Return (x, y) of the center of cell containing provided text 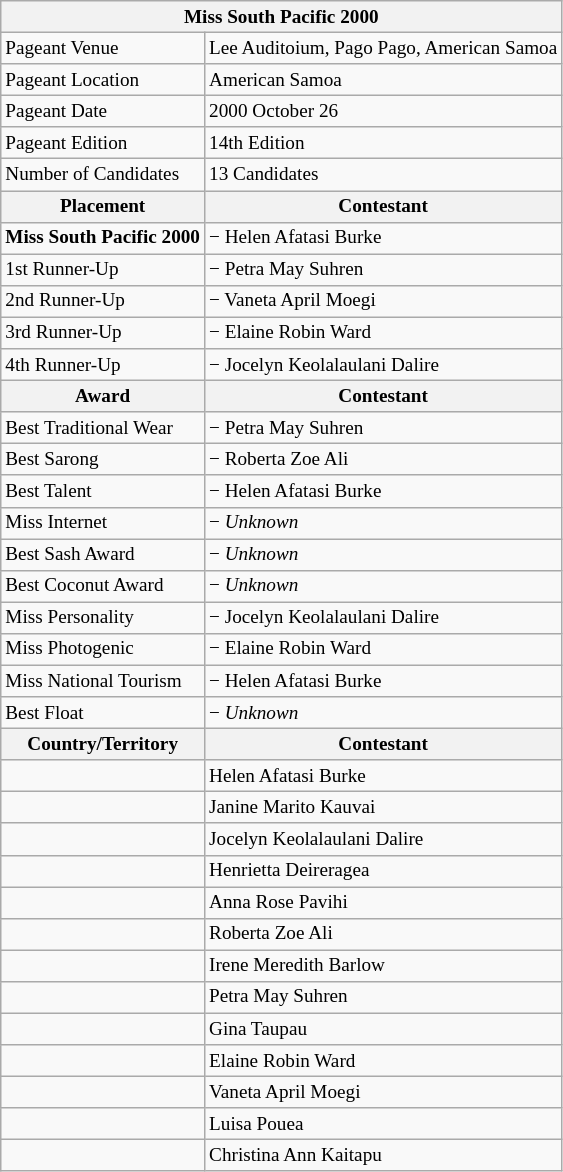
Best Talent (103, 491)
Best Float (103, 713)
Janine Marito Kauvai (384, 808)
Elaine Robin Ward (384, 1061)
Christina Ann Kaitapu (384, 1156)
Roberta Zoe Ali (384, 934)
Jocelyn Keolalaulani Dalire (384, 839)
Best Traditional Wear (103, 428)
Award (103, 396)
Best Coconut Award (103, 586)
Placement (103, 206)
Pageant Edition (103, 143)
4th Runner-Up (103, 365)
Best Sash Award (103, 554)
Irene Meredith Barlow (384, 966)
2000 October 26 (384, 111)
− Vaneta April Moegi (384, 301)
Miss Photogenic (103, 649)
Pageant Location (103, 80)
Miss National Tourism (103, 681)
14th Edition (384, 143)
Best Sarong (103, 460)
Anna Rose Pavihi (384, 902)
Gina Taupau (384, 1029)
Country/Territory (103, 744)
Pageant Venue (103, 48)
1st Runner-Up (103, 270)
Vaneta April Moegi (384, 1092)
Helen Afatasi Burke (384, 776)
Number of Candidates (103, 175)
3rd Runner-Up (103, 333)
Henrietta Deireragea (384, 871)
2nd Runner-Up (103, 301)
− Roberta Zoe Ali (384, 460)
Petra May Suhren (384, 997)
Luisa Pouea (384, 1124)
American Samoa (384, 80)
Lee Auditoium, Pago Pago, American Samoa (384, 48)
13 Candidates (384, 175)
Miss Internet (103, 523)
Miss Personality (103, 618)
Pageant Date (103, 111)
